Capture the cell that displays the provided text and extract its (x, y) central coordinate. 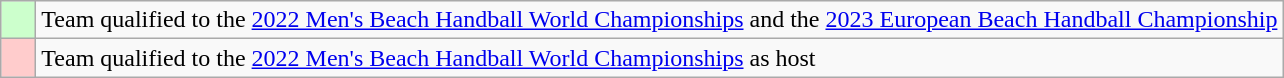
Team qualified to the 2022 Men's Beach Handball World Championships as host (660, 58)
Team qualified to the 2022 Men's Beach Handball World Championships and the 2023 European Beach Handball Championship (660, 20)
